Identify which cell holds the provided text, then report its (X, Y) central coordinate. 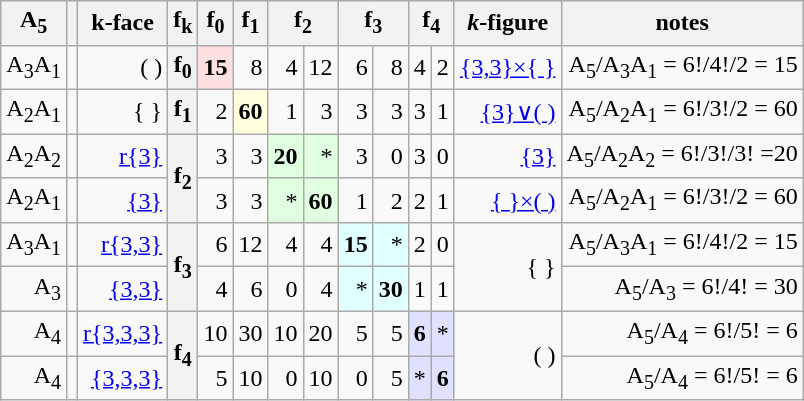
{3,3} (123, 289)
A3 (34, 289)
{ }×( ) (508, 200)
r{3,3} (123, 244)
k-face (123, 23)
r{3,3,3} (123, 333)
r{3} (123, 156)
A5/A2A2 = 6!/3!/3! =20 (682, 156)
A2A2 (34, 156)
{3,3,3} (123, 378)
A5/A3 = 6!/4! = 30 (682, 289)
fk (183, 23)
notes (682, 23)
k-figure (508, 23)
{3}∨( ) (508, 111)
{3,3}×{ } (508, 67)
A5 (34, 23)
